Extract the [X, Y] coordinate from the center of the cell holding the provided text.  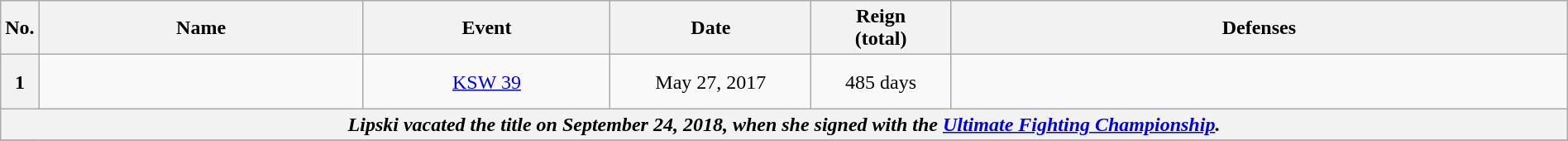
No. [20, 28]
Name [201, 28]
Defenses [1259, 28]
May 27, 2017 [711, 81]
1 [20, 81]
Lipski vacated the title on September 24, 2018, when she signed with the Ultimate Fighting Championship. [784, 124]
Reign(total) [882, 28]
Event [486, 28]
485 days [882, 81]
Date [711, 28]
KSW 39 [486, 81]
